From the cell containing the given text, extract its center point as [x, y] coordinate. 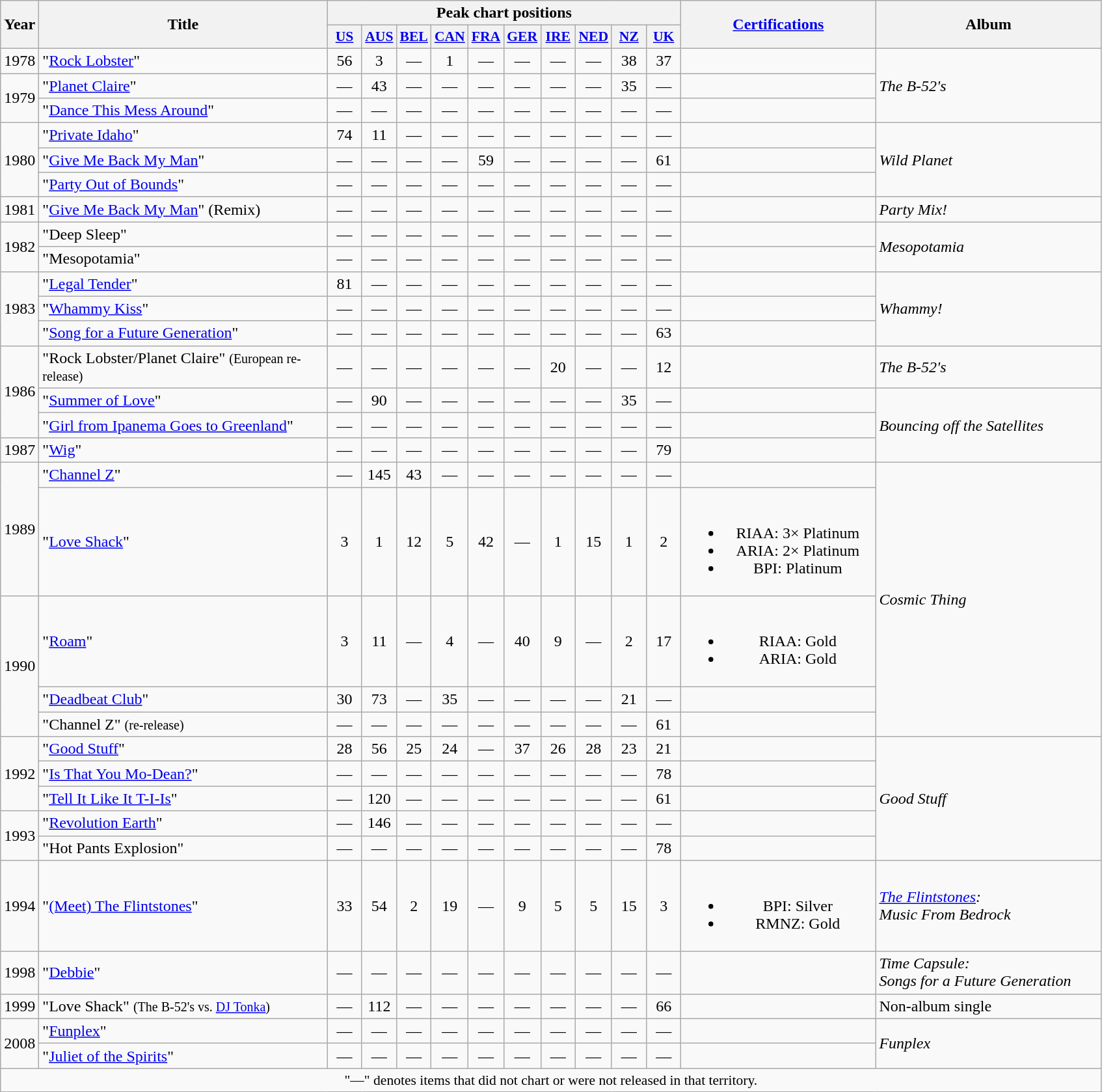
Mesopotamia [989, 247]
"Revolution Earth" [183, 823]
4 [450, 642]
1998 [20, 972]
"Wig" [183, 450]
30 [345, 700]
"Hot Pants Explosion" [183, 848]
"(Meet) The Flintstones" [183, 906]
CAN [450, 37]
112 [379, 1006]
Good Stuff [989, 799]
Title [183, 25]
1992 [20, 774]
"Channel Z" [183, 474]
"Legal Tender" [183, 284]
1983 [20, 308]
42 [486, 541]
"Good Stuff" [183, 749]
"Rock Lobster" [183, 61]
26 [558, 749]
79 [664, 450]
"Tell It Like It T-I-Is" [183, 799]
1990 [20, 666]
40 [522, 642]
"Whammy Kiss" [183, 308]
Bouncing off the Satellites [989, 425]
66 [664, 1006]
"Give Me Back My Man" (Remix) [183, 210]
NZ [628, 37]
Peak chart positions [504, 13]
1986 [20, 392]
90 [379, 400]
1987 [20, 450]
1999 [20, 1006]
UK [664, 37]
Album [989, 25]
BEL [414, 37]
"Song for a Future Generation" [183, 333]
Year [20, 25]
19 [450, 906]
The Flintstones:Music From Bedrock [989, 906]
"Juliet of the Spirits" [183, 1056]
Funplex [989, 1043]
Whammy! [989, 308]
"Give Me Back My Man" [183, 160]
"Love Shack" [183, 541]
"—" denotes items that did not chart or were not released in that territory. [551, 1080]
73 [379, 700]
2008 [20, 1043]
Wild Planet [989, 160]
120 [379, 799]
Time Capsule:Songs for a Future Generation [989, 972]
BPI: SilverRMNZ: Gold [778, 906]
"Private Idaho" [183, 135]
"Girl from Ipanema Goes to Greenland" [183, 425]
145 [379, 474]
81 [345, 284]
33 [345, 906]
"Deadbeat Club" [183, 700]
23 [628, 749]
"Party Out of Bounds" [183, 185]
74 [345, 135]
1980 [20, 160]
63 [664, 333]
Cosmic Thing [989, 599]
"Debbie" [183, 972]
"Roam" [183, 642]
"Rock Lobster/Planet Claire" (European re-release) [183, 367]
Non-album single [989, 1006]
1981 [20, 210]
"Deep Sleep" [183, 234]
NED [593, 37]
"Planet Claire" [183, 85]
"Summer of Love" [183, 400]
Party Mix! [989, 210]
59 [486, 160]
"Dance This Mess Around" [183, 111]
1982 [20, 247]
RIAA: 3× PlatinumARIA: 2× PlatinumBPI: Platinum [778, 541]
"Is That You Mo-Dean?" [183, 774]
"Channel Z" (re-release) [183, 724]
24 [450, 749]
GER [522, 37]
1978 [20, 61]
"Love Shack" (The B-52's vs. DJ Tonka) [183, 1006]
54 [379, 906]
FRA [486, 37]
"Mesopotamia" [183, 259]
IRE [558, 37]
Certifications [778, 25]
1994 [20, 906]
17 [664, 642]
1979 [20, 98]
US [345, 37]
146 [379, 823]
38 [628, 61]
25 [414, 749]
"Funplex" [183, 1031]
1989 [20, 528]
20 [558, 367]
RIAA: GoldARIA: Gold [778, 642]
AUS [379, 37]
1993 [20, 836]
